Pinpoint the cell where the given text exists, returning its (x, y) midpoint coordinate. 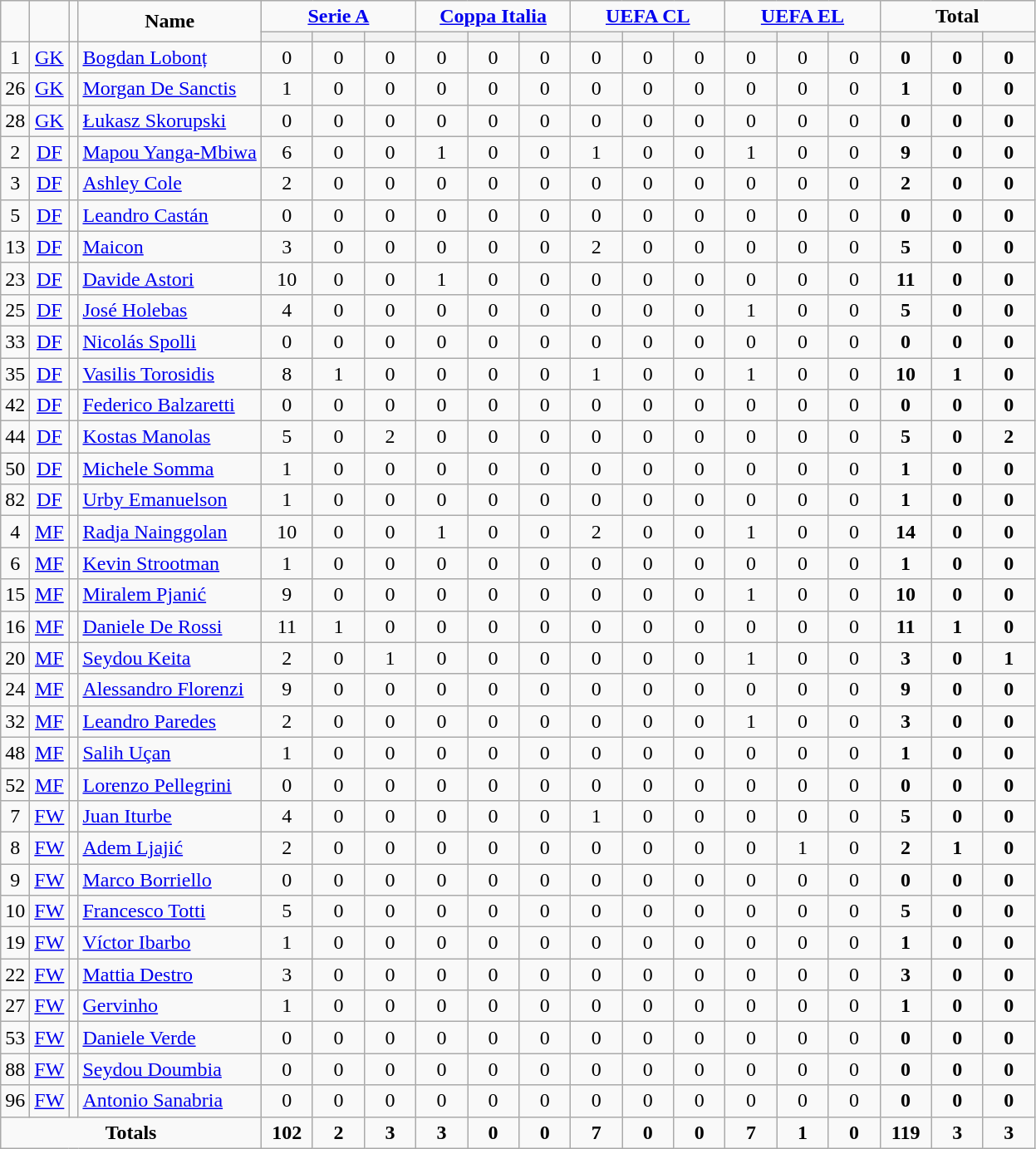
Vasilis Torosidis (169, 373)
13 (15, 247)
26 (15, 89)
Víctor Ibarbo (169, 943)
Mattia Destro (169, 975)
16 (15, 626)
Alessandro Florenzi (169, 690)
Gervinho (169, 1006)
Michele Somma (169, 469)
119 (906, 1132)
22 (15, 975)
33 (15, 341)
24 (15, 690)
Federico Balzaretti (169, 405)
Name (169, 22)
Łukasz Skorupski (169, 120)
Juan Iturbe (169, 816)
Coppa Italia (493, 17)
Morgan De Sanctis (169, 89)
53 (15, 1038)
José Holebas (169, 310)
102 (287, 1132)
Radja Nainggolan (169, 532)
15 (15, 595)
52 (15, 784)
Kevin Strootman (169, 563)
35 (15, 373)
Daniele De Rossi (169, 626)
82 (15, 500)
UEFA CL (648, 17)
50 (15, 469)
Leandro Paredes (169, 721)
Antonio Sanabria (169, 1101)
Urby Emanuelson (169, 500)
42 (15, 405)
23 (15, 278)
44 (15, 437)
88 (15, 1069)
Mapou Yanga-Mbiwa (169, 152)
Nicolás Spolli (169, 341)
Bogdan Lobonț (169, 57)
32 (15, 721)
Francesco Totti (169, 911)
Seydou Doumbia (169, 1069)
Kostas Manolas (169, 437)
Salih Uçan (169, 753)
14 (906, 532)
28 (15, 120)
Ashley Cole (169, 184)
27 (15, 1006)
20 (15, 658)
96 (15, 1101)
Lorenzo Pellegrini (169, 784)
25 (15, 310)
Miralem Pjanić (169, 595)
Adem Ljajić (169, 847)
19 (15, 943)
Totals (131, 1132)
Serie A (338, 17)
Total (957, 17)
Seydou Keita (169, 658)
Daniele Verde (169, 1038)
Davide Astori (169, 278)
48 (15, 753)
Marco Borriello (169, 880)
Leandro Castán (169, 215)
UEFA EL (803, 17)
Maicon (169, 247)
